Find where the given text appears and provide that cell's center as (X, Y) coordinate. 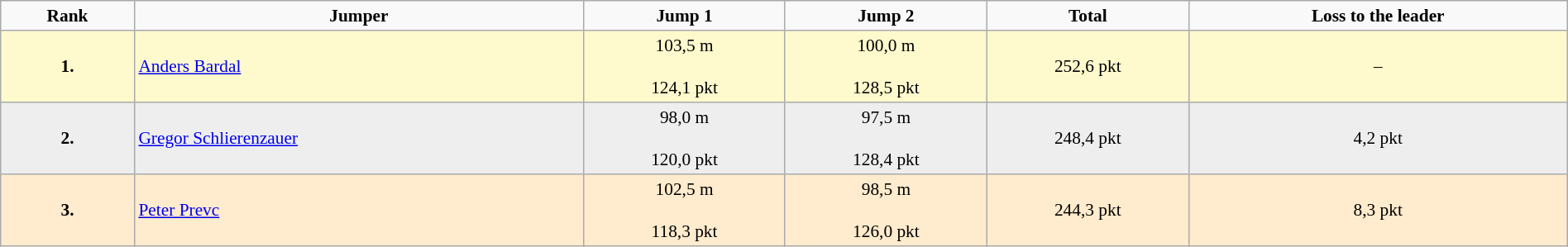
98,5 m126,0 pkt (886, 210)
98,0 m120,0 pkt (685, 139)
Gregor Schlierenzauer (359, 139)
1. (68, 66)
Loss to the leader (1378, 16)
Rank (68, 16)
Peter Prevc (359, 210)
Total (1088, 16)
97,5 m128,4 pkt (886, 139)
248,4 pkt (1088, 139)
Jumper (359, 16)
102,5 m118,3 pkt (685, 210)
4,2 pkt (1378, 139)
244,3 pkt (1088, 210)
2. (68, 139)
Jump 2 (886, 16)
– (1378, 66)
3. (68, 210)
8,3 pkt (1378, 210)
100,0 m128,5 pkt (886, 66)
103,5 m124,1 pkt (685, 66)
Jump 1 (685, 16)
Anders Bardal (359, 66)
252,6 pkt (1088, 66)
